Locate the cell with the specified text and output its (x, y) center coordinate. 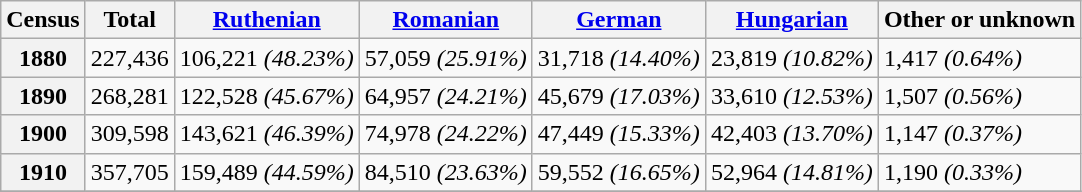
64,957 (24.21%) (446, 96)
143,621 (46.39%) (266, 134)
33,610 (12.53%) (792, 96)
German (618, 20)
47,449 (15.33%) (618, 134)
1,417 (0.64%) (979, 58)
31,718 (14.40%) (618, 58)
59,552 (16.65%) (618, 172)
227,436 (130, 58)
84,510 (23.63%) (446, 172)
74,978 (24.22%) (446, 134)
1890 (43, 96)
23,819 (10.82%) (792, 58)
42,403 (13.70%) (792, 134)
1,190 (0.33%) (979, 172)
159,489 (44.59%) (266, 172)
Census (43, 20)
1,507 (0.56%) (979, 96)
1880 (43, 58)
Other or unknown (979, 20)
57,059 (25.91%) (446, 58)
Total (130, 20)
Ruthenian (266, 20)
268,281 (130, 96)
Romanian (446, 20)
1910 (43, 172)
357,705 (130, 172)
Hungarian (792, 20)
45,679 (17.03%) (618, 96)
1900 (43, 134)
52,964 (14.81%) (792, 172)
309,598 (130, 134)
1,147 (0.37%) (979, 134)
122,528 (45.67%) (266, 96)
106,221 (48.23%) (266, 58)
